Determine the [x, y] coordinate at the center of the cell enclosing the given text.  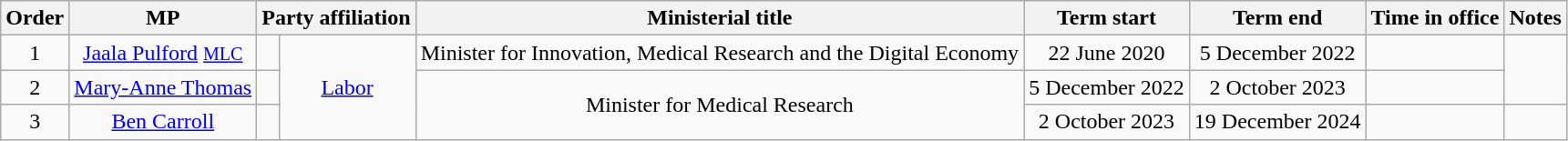
Mary-Anne Thomas [163, 87]
3 [35, 122]
22 June 2020 [1107, 53]
Ministerial title [720, 18]
Order [35, 18]
Time in office [1435, 18]
Term end [1277, 18]
Term start [1107, 18]
Notes [1535, 18]
19 December 2024 [1277, 122]
Minister for Medical Research [720, 105]
Jaala Pulford MLC [163, 53]
1 [35, 53]
2 [35, 87]
MP [163, 18]
Party affiliation [336, 18]
Labor [347, 87]
Ben Carroll [163, 122]
Minister for Innovation, Medical Research and the Digital Economy [720, 53]
